Find where the given text appears and provide that cell's center as [x, y] coordinate. 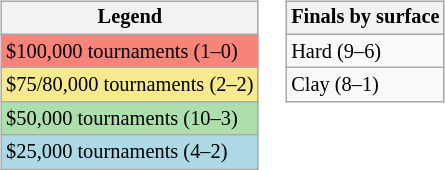
Clay (8–1) [365, 85]
$75/80,000 tournaments (2–2) [130, 85]
Hard (9–6) [365, 51]
Legend [130, 18]
$25,000 tournaments (4–2) [130, 152]
Finals by surface [365, 18]
$100,000 tournaments (1–0) [130, 51]
$50,000 tournaments (10–3) [130, 119]
